Locate the cell with the specified text and output its (X, Y) center coordinate. 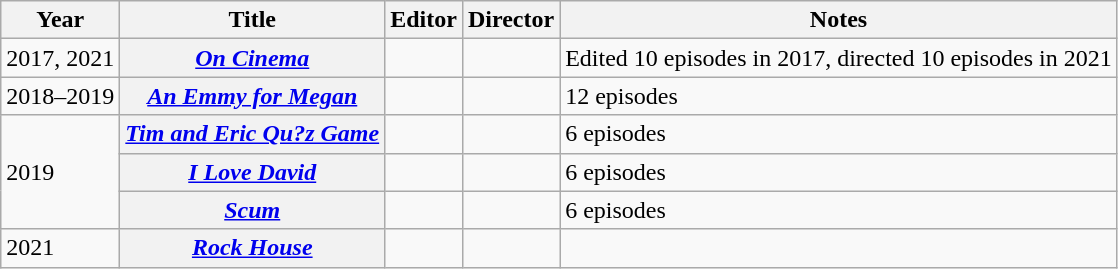
Rock House (252, 248)
An Emmy for Megan (252, 96)
Scum (252, 210)
2017, 2021 (60, 58)
2018–2019 (60, 96)
Notes (839, 20)
2019 (60, 172)
Title (252, 20)
On Cinema (252, 58)
Editor (424, 20)
Tim and Eric Qu?z Game (252, 134)
Director (510, 20)
Edited 10 episodes in 2017, directed 10 episodes in 2021 (839, 58)
Year (60, 20)
I Love David (252, 172)
2021 (60, 248)
12 episodes (839, 96)
